Locate the cell with the specified text and output its (x, y) center coordinate. 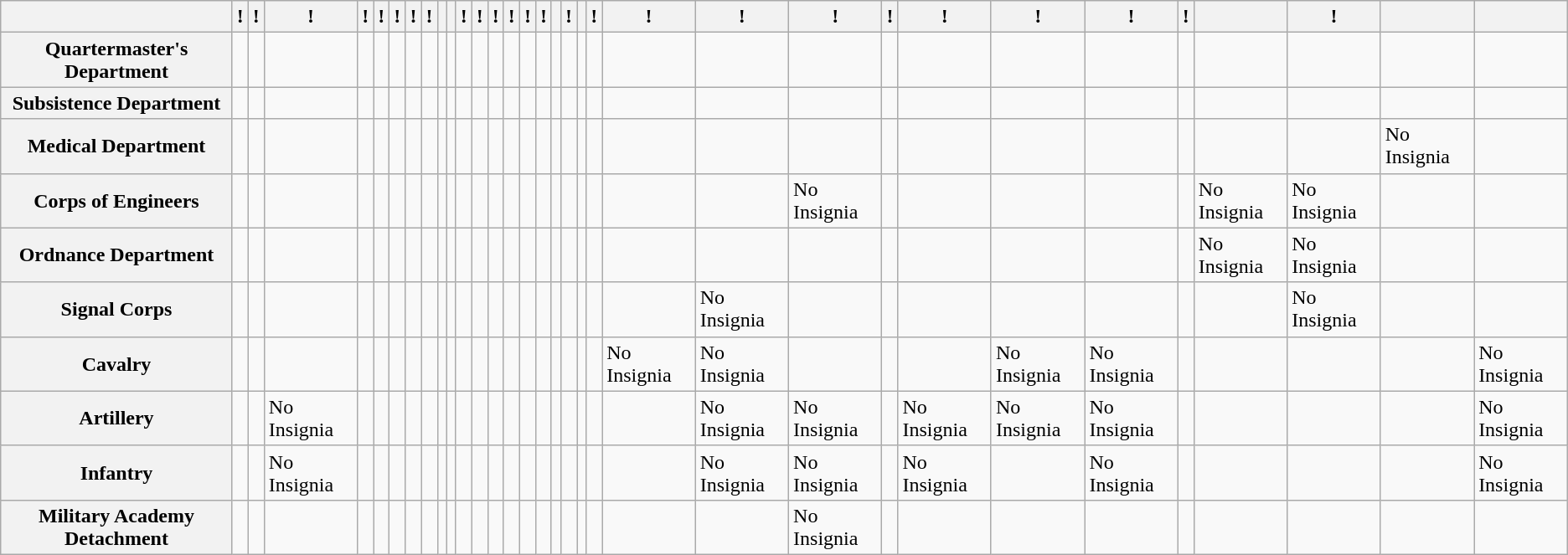
Cavalry (116, 363)
Subsistence Department (116, 103)
Signal Corps (116, 310)
Corps of Engineers (116, 201)
Artillery (116, 419)
Ordnance Department (116, 254)
Military Academy Detachment (116, 527)
Medical Department (116, 146)
Quartermaster's Department (116, 60)
Infantry (116, 472)
